From the cell containing the given text, extract its center point as [X, Y] coordinate. 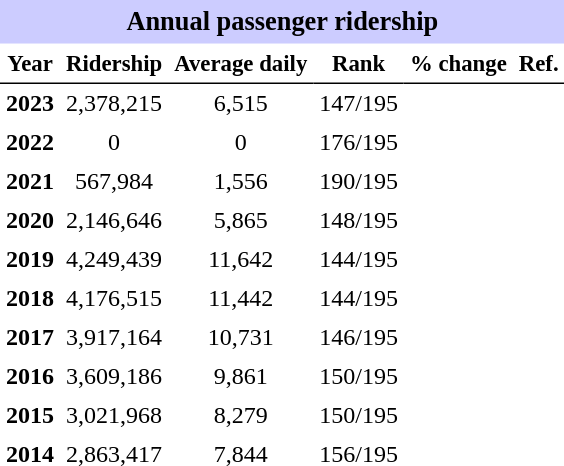
8,279 [240, 416]
Year [30, 64]
2016 [30, 376]
2021 [30, 182]
2,378,215 [114, 104]
3,021,968 [114, 416]
2015 [30, 416]
2023 [30, 104]
4,176,515 [114, 298]
147/195 [358, 104]
3,917,164 [114, 338]
Ridership [114, 64]
176/195 [358, 142]
2,146,646 [114, 220]
4,249,439 [114, 260]
146/195 [358, 338]
11,642 [240, 260]
9,861 [240, 376]
2017 [30, 338]
190/195 [358, 182]
11,442 [240, 298]
148/195 [358, 220]
2022 [30, 142]
10,731 [240, 338]
5,865 [240, 220]
3,609,186 [114, 376]
567,984 [114, 182]
1,556 [240, 182]
2018 [30, 298]
% change [458, 64]
Average daily [240, 64]
6,515 [240, 104]
Rank [358, 64]
2020 [30, 220]
2019 [30, 260]
